Detect which cell encompasses the target text, then output its [X, Y] center coordinate. 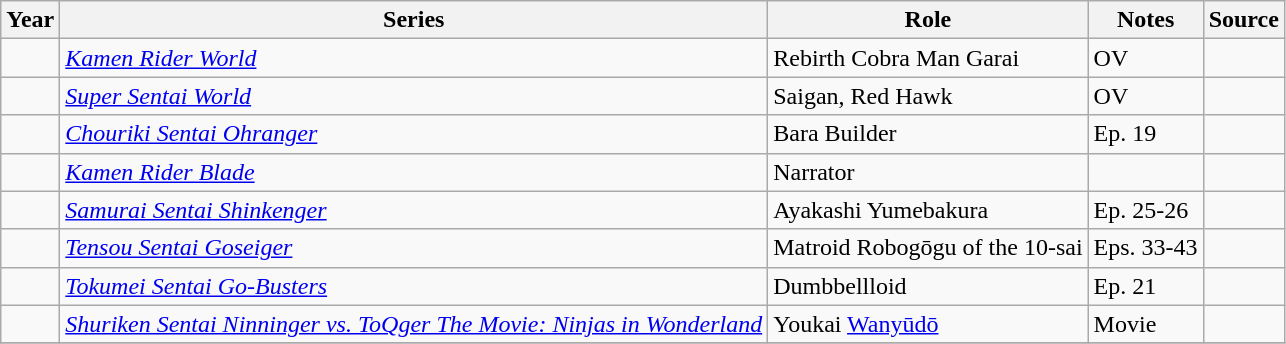
Ep. 25-26 [1146, 210]
Bara Builder [928, 134]
Year [30, 20]
Series [414, 20]
Notes [1146, 20]
Eps. 33-43 [1146, 248]
Shuriken Sentai Ninninger vs. ToQger The Movie: Ninjas in Wonderland [414, 324]
Ep. 21 [1146, 286]
Rebirth Cobra Man Garai [928, 58]
Dumbbellloid [928, 286]
Chouriki Sentai Ohranger [414, 134]
Super Sentai World [414, 96]
Ayakashi Yumebakura [928, 210]
Saigan, Red Hawk [928, 96]
Kamen Rider Blade [414, 172]
Samurai Sentai Shinkenger [414, 210]
Youkai Wanyūdō [928, 324]
Tokumei Sentai Go-Busters [414, 286]
Movie [1146, 324]
Source [1244, 20]
Tensou Sentai Goseiger [414, 248]
Role [928, 20]
Matroid Robogōgu of the 10-sai [928, 248]
Narrator [928, 172]
Kamen Rider World [414, 58]
Ep. 19 [1146, 134]
